Output the [x, y] coordinate of the center of the cell containing the given text.  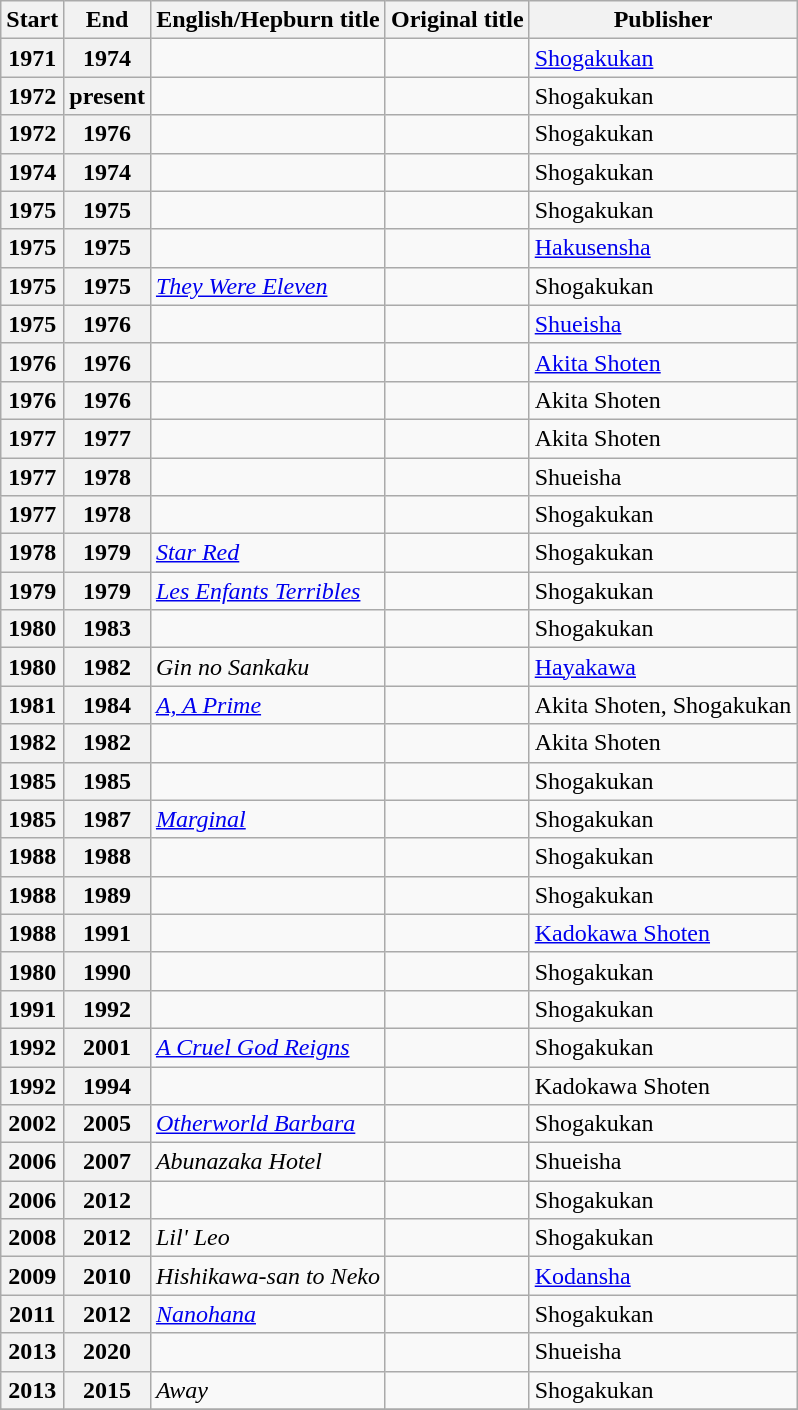
1990 [108, 971]
2002 [32, 1124]
2005 [108, 1124]
Star Red [268, 553]
Marginal [268, 819]
Kodansha [663, 1276]
Hayakawa [663, 667]
1984 [108, 705]
2001 [108, 1047]
Hakusensha [663, 248]
Gin no Sankaku [268, 667]
2015 [108, 1390]
present [108, 96]
Away [268, 1390]
Otherworld Barbara [268, 1124]
1989 [108, 895]
Lil' Leo [268, 1238]
Abunazaka Hotel [268, 1162]
2020 [108, 1352]
2009 [32, 1276]
End [108, 20]
2010 [108, 1276]
They Were Eleven [268, 286]
A Cruel God Reigns [268, 1047]
2007 [108, 1162]
1981 [32, 705]
1994 [108, 1085]
Nanohana [268, 1314]
1983 [108, 629]
Start [32, 20]
1971 [32, 58]
English/Hepburn title [268, 20]
2008 [32, 1238]
A, A Prime [268, 705]
2011 [32, 1314]
Les Enfants Terribles [268, 591]
Publisher [663, 20]
Original title [457, 20]
Hishikawa-san to Neko [268, 1276]
Akita Shoten, Shogakukan [663, 705]
1987 [108, 819]
